Detect which cell encompasses the target text, then output its (X, Y) center coordinate. 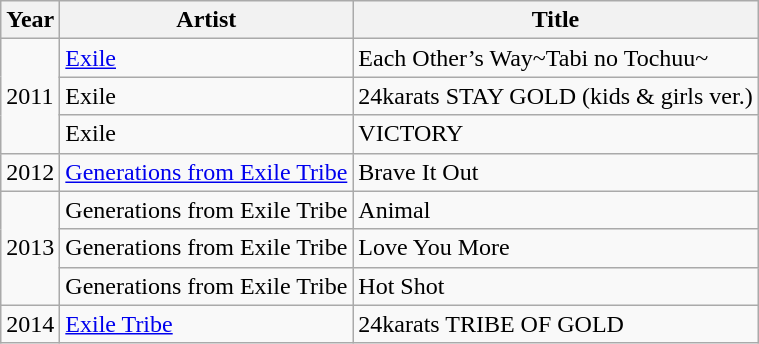
Hot Shot (556, 286)
Animal (556, 210)
Title (556, 20)
Love You More (556, 248)
Each Other’s Way~Tabi no Tochuu~ (556, 58)
2013 (30, 248)
2011 (30, 96)
2014 (30, 324)
24karats TRIBE OF GOLD (556, 324)
2012 (30, 172)
Exile Tribe (206, 324)
24karats STAY GOLD (kids & girls ver.) (556, 96)
Artist (206, 20)
VICTORY (556, 134)
Year (30, 20)
Brave It Out (556, 172)
